Provide the (x, y) coordinate of the cell's center where the given text is located.  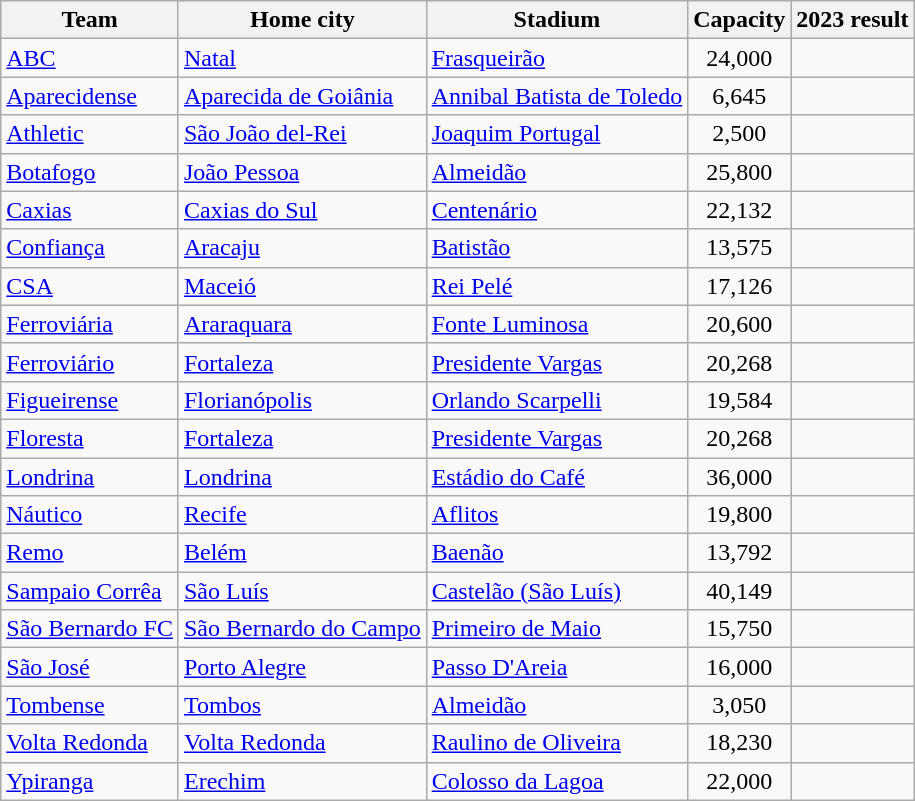
Estádio do Café (557, 477)
Araraquara (302, 324)
Belém (302, 553)
Ferroviário (90, 362)
Tombos (302, 705)
Frasqueirão (557, 58)
Botafogo (90, 172)
13,792 (740, 553)
Erechim (302, 781)
Náutico (90, 515)
17,126 (740, 286)
15,750 (740, 629)
Caxias do Sul (302, 210)
6,645 (740, 96)
Orlando Scarpelli (557, 400)
São Bernardo FC (90, 629)
22,132 (740, 210)
Figueirense (90, 400)
Aparecida de Goiânia (302, 96)
Maceió (302, 286)
Centenário (557, 210)
16,000 (740, 667)
São Bernardo do Campo (302, 629)
Aparecidense (90, 96)
Stadium (557, 20)
São Luís (302, 591)
Caxias (90, 210)
Rei Pelé (557, 286)
Floresta (90, 438)
Team (90, 20)
2,500 (740, 134)
Annibal Batista de Toledo (557, 96)
24,000 (740, 58)
25,800 (740, 172)
19,800 (740, 515)
Baenão (557, 553)
São João del-Rei (302, 134)
Colosso da Lagoa (557, 781)
2023 result (852, 20)
Aracaju (302, 248)
Ferroviária (90, 324)
Passo D'Areia (557, 667)
19,584 (740, 400)
3,050 (740, 705)
Porto Alegre (302, 667)
Natal (302, 58)
Joaquim Portugal (557, 134)
Recife (302, 515)
Sampaio Corrêa (90, 591)
40,149 (740, 591)
18,230 (740, 743)
20,600 (740, 324)
São José (90, 667)
Fonte Luminosa (557, 324)
Capacity (740, 20)
Tombense (90, 705)
22,000 (740, 781)
Florianópolis (302, 400)
Raulino de Oliveira (557, 743)
João Pessoa (302, 172)
CSA (90, 286)
Remo (90, 553)
13,575 (740, 248)
Primeiro de Maio (557, 629)
ABC (90, 58)
Batistão (557, 248)
Aflitos (557, 515)
Ypiranga (90, 781)
Athletic (90, 134)
Castelão (São Luís) (557, 591)
36,000 (740, 477)
Confiança (90, 248)
Home city (302, 20)
